Detect which cell encompasses the target text, then output its [X, Y] center coordinate. 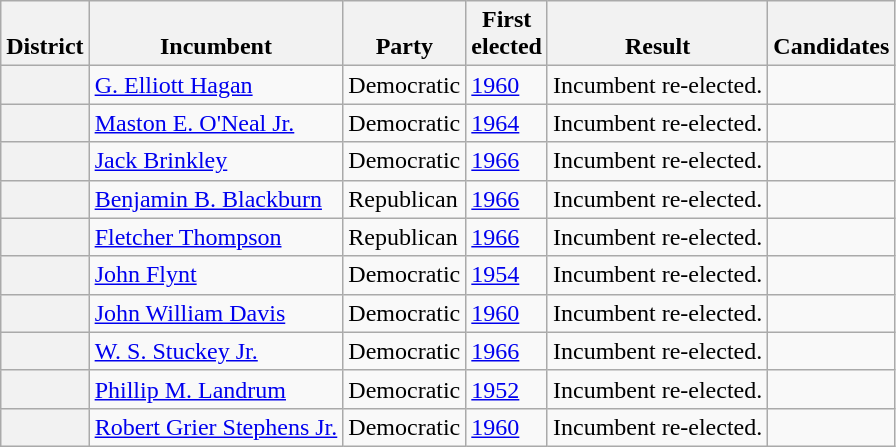
District [45, 34]
Candidates [832, 34]
Benjamin B. Blackburn [216, 199]
John Flynt [216, 275]
1964 [507, 123]
Maston E. O'Neal Jr. [216, 123]
Incumbent [216, 34]
John William Davis [216, 313]
G. Elliott Hagan [216, 85]
Phillip M. Landrum [216, 389]
Robert Grier Stephens Jr. [216, 427]
Party [404, 34]
1952 [507, 389]
Jack Brinkley [216, 161]
1954 [507, 275]
Fletcher Thompson [216, 237]
Firstelected [507, 34]
Result [657, 34]
W. S. Stuckey Jr. [216, 351]
